Locate the cell with the specified text and output its [X, Y] center coordinate. 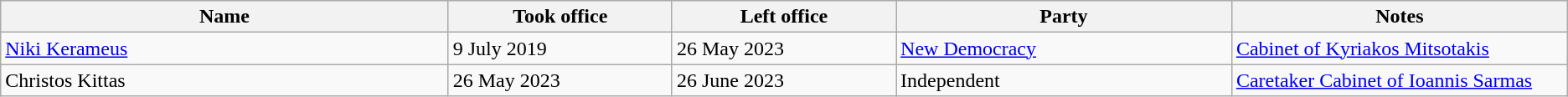
9 July 2019 [560, 48]
Caretaker Cabinet of Ioannis Sarmas [1399, 80]
Took office [560, 17]
Niki Kerameus [224, 48]
Name [224, 17]
Notes [1399, 17]
Christos Kittas [224, 80]
Left office [784, 17]
Cabinet of Kyriakos Mitsotakis [1399, 48]
New Democracy [1064, 48]
Party [1064, 17]
26 June 2023 [784, 80]
Independent [1064, 80]
